Extract the (X, Y) coordinate from the center of the cell holding the provided text.  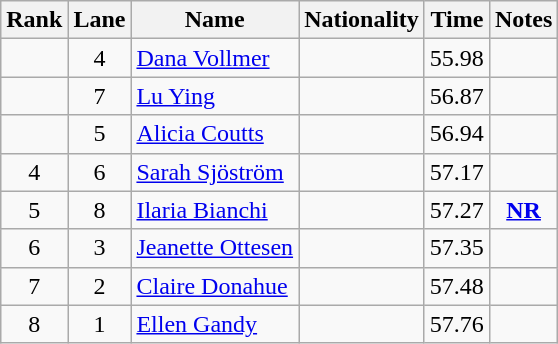
Time (456, 20)
Ilaria Bianchi (215, 210)
56.94 (456, 134)
Rank (34, 20)
2 (100, 286)
3 (100, 248)
56.87 (456, 96)
Ellen Gandy (215, 324)
55.98 (456, 58)
Alicia Coutts (215, 134)
1 (100, 324)
Sarah Sjöström (215, 172)
Lu Ying (215, 96)
57.48 (456, 286)
Jeanette Ottesen (215, 248)
Notes (523, 20)
57.27 (456, 210)
Dana Vollmer (215, 58)
Name (215, 20)
NR (523, 210)
57.76 (456, 324)
Claire Donahue (215, 286)
Lane (100, 20)
57.35 (456, 248)
57.17 (456, 172)
Nationality (362, 20)
